Return [X, Y] of the center of cell containing provided text 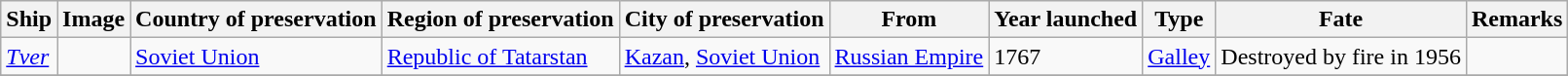
Fate [1341, 19]
Destroyed by fire in 1956 [1341, 57]
Soviet Union [257, 57]
From [909, 19]
Image [93, 19]
Kazan, Soviet Union [724, 57]
Republic of Tatarstan [500, 57]
Year launched [1066, 19]
Galley [1180, 57]
Ship [29, 19]
Type [1180, 19]
Tver [29, 57]
Country of preservation [257, 19]
Russian Empire [909, 57]
1767 [1066, 57]
City of preservation [724, 19]
Region of preservation [500, 19]
Remarks [1516, 19]
